Pinpoint the cell where the given text exists, returning its (x, y) midpoint coordinate. 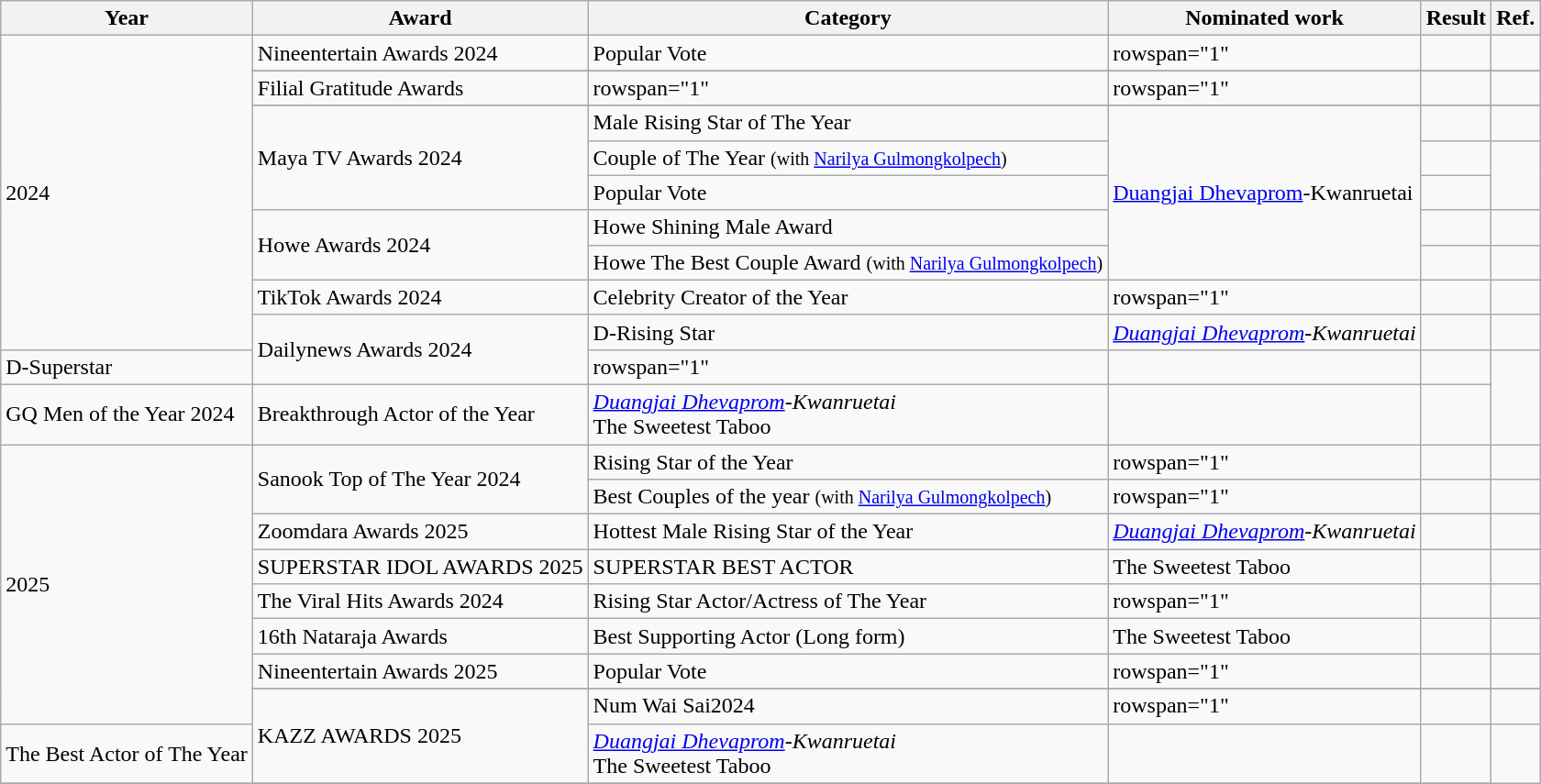
Nominated work (1264, 18)
Celebrity Creator of the Year (848, 297)
Howe The Best Couple Award (with Narilya Gulmongkolpech) (848, 262)
Zoomdara Awards 2025 (420, 532)
Maya TV Awards 2024 (420, 158)
Nineentertain Awards 2024 (420, 53)
D-Rising Star (848, 332)
Year (127, 18)
Dailynews Awards 2024 (420, 349)
SUPERSTAR BEST ACTOR (848, 567)
Howe Awards 2024 (420, 245)
Result (1456, 18)
The Best Actor of The Year (127, 754)
Nineentertain Awards 2025 (420, 671)
SUPERSTAR IDOL AWARDS 2025 (420, 567)
Male Rising Star of The Year (848, 123)
Best Couples of the year (with Narilya Gulmongkolpech) (848, 497)
Rising Star Actor/Actress of The Year (848, 602)
Filial Gratitude Awards (420, 88)
D-Superstar (127, 367)
Couple of The Year (with Narilya Gulmongkolpech) (848, 158)
Sanook Top of The Year 2024 (420, 479)
Category (848, 18)
Best Supporting Actor (Long form) (848, 636)
Howe Shining Male Award (848, 227)
Breakthrough Actor of the Year (420, 414)
Ref. (1515, 18)
2024 (127, 193)
The Viral Hits Awards 2024 (420, 602)
GQ Men of the Year 2024 (127, 414)
Num Wai Sai2024 (848, 706)
2025 (127, 583)
Award (420, 18)
KAZZ AWARDS 2025 (420, 735)
16th Nataraja Awards (420, 636)
Rising Star of the Year (848, 461)
Hottest Male Rising Star of the Year (848, 532)
TikTok Awards 2024 (420, 297)
